Capture the cell that displays the provided text and extract its (X, Y) central coordinate. 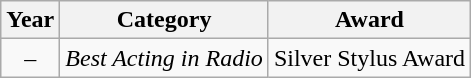
Category (164, 20)
Award (369, 20)
Best Acting in Radio (164, 58)
Year (30, 20)
Silver Stylus Award (369, 58)
– (30, 58)
